Determine the [X, Y] coordinate at the center of the cell enclosing the given text.  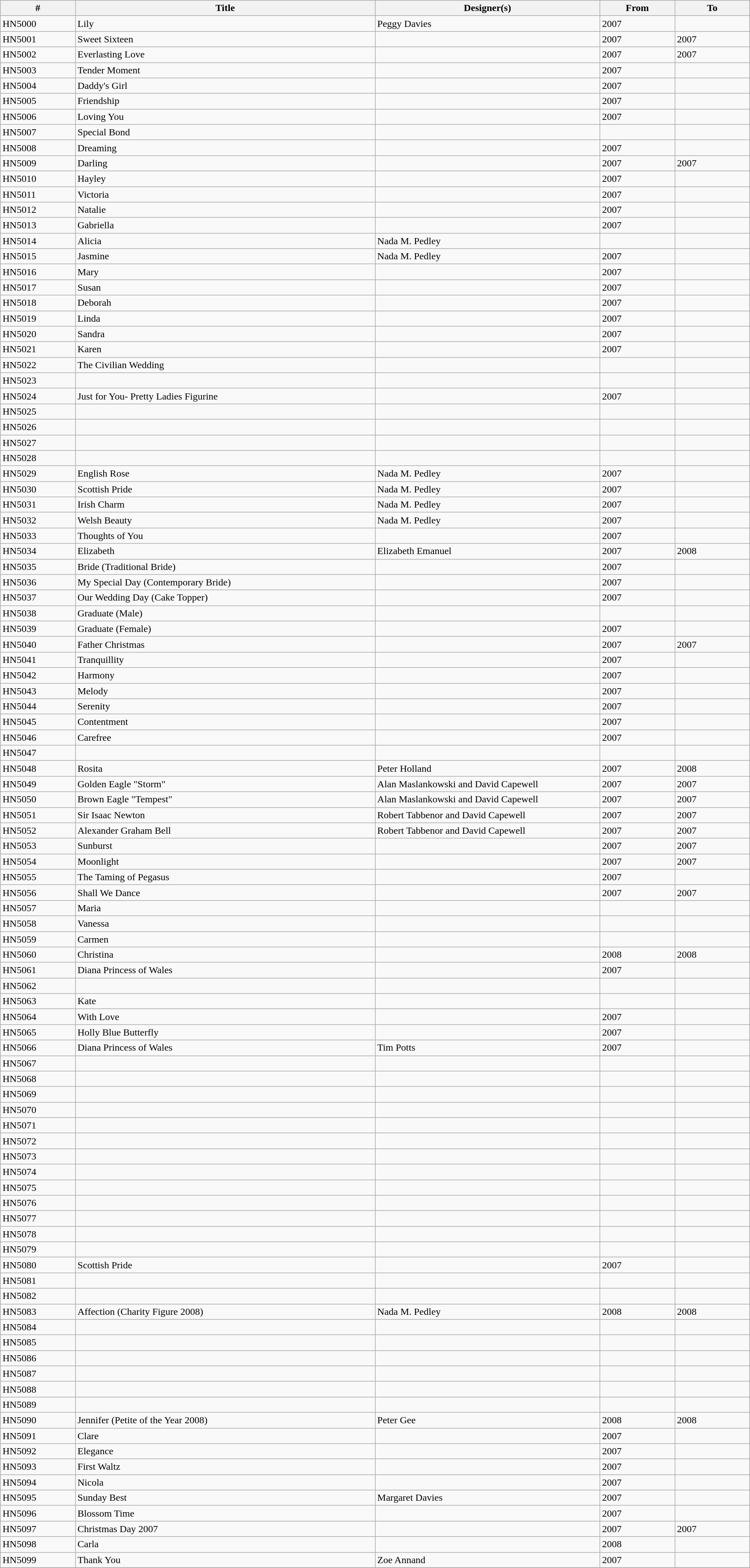
Victoria [225, 194]
HN5052 [38, 830]
HN5079 [38, 1250]
Thank You [225, 1560]
HN5022 [38, 365]
HN5036 [38, 582]
The Taming of Pegasus [225, 877]
Tender Moment [225, 70]
HN5088 [38, 1389]
HN5099 [38, 1560]
HN5038 [38, 613]
HN5001 [38, 39]
HN5007 [38, 132]
HN5005 [38, 101]
HN5075 [38, 1188]
HN5024 [38, 396]
Darling [225, 163]
Graduate (Female) [225, 629]
My Special Day (Contemporary Bride) [225, 582]
HN5028 [38, 458]
HN5076 [38, 1203]
Brown Eagle "Tempest" [225, 799]
HN5029 [38, 474]
HN5003 [38, 70]
HN5090 [38, 1420]
Christina [225, 955]
Carefree [225, 738]
Hayley [225, 179]
HN5064 [38, 1017]
Father Christmas [225, 644]
Elizabeth Emanuel [488, 551]
Jasmine [225, 256]
Loving You [225, 117]
HN5023 [38, 380]
HN5055 [38, 877]
Peter Holland [488, 769]
HN5018 [38, 303]
HN5083 [38, 1312]
HN5082 [38, 1296]
Holly Blue Butterfly [225, 1032]
Melody [225, 691]
HN5019 [38, 318]
Moonlight [225, 861]
HN5062 [38, 986]
HN5008 [38, 148]
HN5050 [38, 799]
HN5095 [38, 1498]
Sir Isaac Newton [225, 815]
Jennifer (Petite of the Year 2008) [225, 1420]
HN5044 [38, 707]
English Rose [225, 474]
HN5071 [38, 1125]
HN5066 [38, 1048]
HN5072 [38, 1141]
Shall We Dance [225, 892]
Elizabeth [225, 551]
HN5069 [38, 1094]
HN5074 [38, 1172]
HN5025 [38, 411]
Affection (Charity Figure 2008) [225, 1312]
First Waltz [225, 1467]
HN5085 [38, 1343]
Daddy's Girl [225, 86]
HN5017 [38, 287]
Maria [225, 908]
Our Wedding Day (Cake Topper) [225, 598]
HN5091 [38, 1435]
Dreaming [225, 148]
Mary [225, 272]
HN5063 [38, 1001]
Everlasting Love [225, 55]
Thoughts of You [225, 536]
HN5043 [38, 691]
HN5042 [38, 675]
Nicola [225, 1482]
HN5086 [38, 1358]
HN5096 [38, 1513]
Susan [225, 287]
HN5053 [38, 846]
Blossom Time [225, 1513]
Tim Potts [488, 1048]
HN5045 [38, 722]
Just for You- Pretty Ladies Figurine [225, 396]
With Love [225, 1017]
HN5056 [38, 892]
Graduate (Male) [225, 613]
Alicia [225, 241]
Kate [225, 1001]
HN5068 [38, 1079]
The Civilian Wedding [225, 365]
HN5013 [38, 225]
Deborah [225, 303]
HN5094 [38, 1482]
HN5035 [38, 567]
Sunday Best [225, 1498]
Alexander Graham Bell [225, 830]
Sandra [225, 334]
HN5081 [38, 1281]
Bride (Traditional Bride) [225, 567]
Zoe Annand [488, 1560]
To [712, 8]
HN5048 [38, 769]
Linda [225, 318]
Title [225, 8]
HN5089 [38, 1405]
Harmony [225, 675]
HN5054 [38, 861]
Elegance [225, 1451]
Natalie [225, 210]
Welsh Beauty [225, 520]
Serenity [225, 707]
Sunburst [225, 846]
Friendship [225, 101]
HN5026 [38, 427]
HN5087 [38, 1374]
Tranquillity [225, 660]
Golden Eagle "Storm" [225, 784]
HN5031 [38, 505]
HN5051 [38, 815]
Rosita [225, 769]
Karen [225, 349]
Carmen [225, 939]
Carla [225, 1544]
Designer(s) [488, 8]
HN5093 [38, 1467]
HN5060 [38, 955]
HN5067 [38, 1063]
HN5009 [38, 163]
Special Bond [225, 132]
HN5058 [38, 923]
HN5049 [38, 784]
HN5080 [38, 1265]
Sweet Sixteen [225, 39]
Gabriella [225, 225]
Irish Charm [225, 505]
HN5097 [38, 1529]
HN5032 [38, 520]
HN5002 [38, 55]
HN5037 [38, 598]
# [38, 8]
HN5027 [38, 442]
HN5047 [38, 753]
HN5041 [38, 660]
HN5020 [38, 334]
HN5073 [38, 1156]
Clare [225, 1435]
Lily [225, 24]
HN5061 [38, 970]
HN5010 [38, 179]
HN5033 [38, 536]
Vanessa [225, 923]
Peter Gee [488, 1420]
HN5034 [38, 551]
Contentment [225, 722]
HN5000 [38, 24]
Peggy Davies [488, 24]
HN5040 [38, 644]
HN5077 [38, 1219]
HN5098 [38, 1544]
HN5021 [38, 349]
From [637, 8]
HN5059 [38, 939]
HN5015 [38, 256]
HN5030 [38, 489]
HN5070 [38, 1110]
HN5078 [38, 1234]
HN5084 [38, 1327]
HN5065 [38, 1032]
HN5092 [38, 1451]
HN5006 [38, 117]
Margaret Davies [488, 1498]
Christmas Day 2007 [225, 1529]
HN5004 [38, 86]
HN5046 [38, 738]
HN5039 [38, 629]
HN5012 [38, 210]
HN5057 [38, 908]
HN5011 [38, 194]
HN5014 [38, 241]
HN5016 [38, 272]
